Pinpoint the cell where the given text exists, returning its (X, Y) midpoint coordinate. 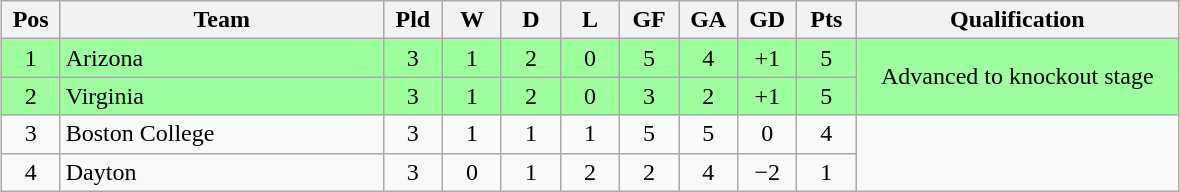
Qualification (1018, 20)
Pld (412, 20)
Arizona (222, 58)
L (590, 20)
Team (222, 20)
Pts (826, 20)
Dayton (222, 172)
GA (708, 20)
Pos (30, 20)
D (530, 20)
GF (650, 20)
Boston College (222, 134)
−2 (768, 172)
GD (768, 20)
W (472, 20)
Advanced to knockout stage (1018, 77)
Virginia (222, 96)
